Pinpoint the cell where the given text exists, returning its [x, y] midpoint coordinate. 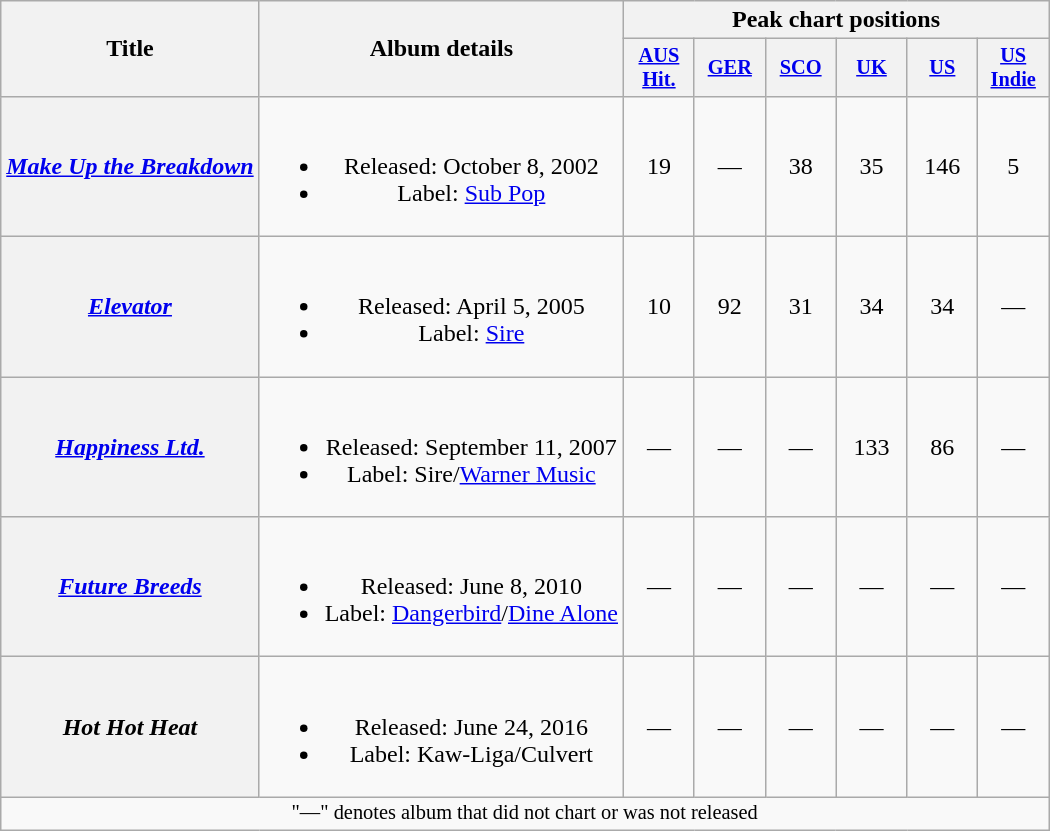
AUSHit. [660, 68]
Hot Hot Heat [130, 727]
Released: October 8, 2002Label: Sub Pop [441, 166]
USIndie [1014, 68]
38 [800, 166]
Released: September 11, 2007Label: Sire/Warner Music [441, 447]
Happiness Ltd. [130, 447]
Released: June 8, 2010Label: Dangerbird/Dine Alone [441, 587]
31 [800, 307]
5 [1014, 166]
Elevator [130, 307]
GER [730, 68]
Released: April 5, 2005Label: Sire [441, 307]
92 [730, 307]
"—" denotes album that did not chart or was not released [525, 814]
Released: June 24, 2016Label: Kaw-Liga/Culvert [441, 727]
Title [130, 49]
UK [872, 68]
19 [660, 166]
10 [660, 307]
SCO [800, 68]
Peak chart positions [836, 20]
Album details [441, 49]
Make Up the Breakdown [130, 166]
86 [942, 447]
35 [872, 166]
146 [942, 166]
133 [872, 447]
Future Breeds [130, 587]
US [942, 68]
